Pinpoint the cell where the given text exists, returning its (X, Y) midpoint coordinate. 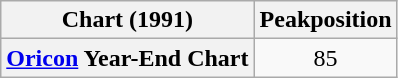
Oricon Year-End Chart (128, 58)
85 (326, 58)
Chart (1991) (128, 20)
Peakposition (326, 20)
